Detect which cell encompasses the target text, then output its (X, Y) center coordinate. 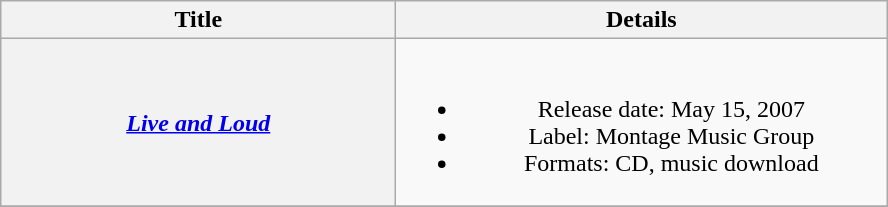
Details (642, 20)
Title (198, 20)
Release date: May 15, 2007Label: Montage Music GroupFormats: CD, music download (642, 122)
Live and Loud (198, 122)
